Return the [x, y] coordinate for the center point of the cell that contains the specified text.  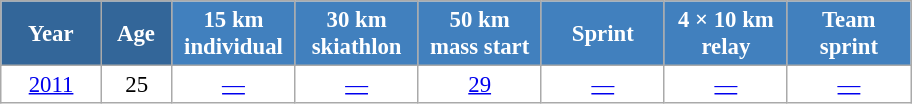
15 km individual [234, 34]
Team sprint [848, 34]
4 × 10 km relay [726, 34]
50 km mass start [480, 34]
Sprint [602, 34]
29 [480, 85]
Year [52, 34]
Age [136, 34]
30 km skiathlon [356, 34]
2011 [52, 85]
25 [136, 85]
